Extract the (x, y) coordinate from the center of the cell holding the provided text.  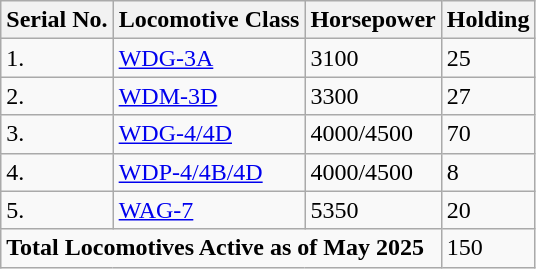
150 (488, 248)
5350 (373, 210)
25 (488, 58)
8 (488, 172)
Holding (488, 20)
1. (57, 58)
4. (57, 172)
20 (488, 210)
Serial No. (57, 20)
70 (488, 134)
WDP-4/4B/4D (209, 172)
WAG-7 (209, 210)
Horsepower (373, 20)
3. (57, 134)
Total Locomotives Active as of May 2025 (221, 248)
2. (57, 96)
Locomotive Class (209, 20)
WDG-4/4D (209, 134)
27 (488, 96)
3100 (373, 58)
3300 (373, 96)
5. (57, 210)
WDM-3D (209, 96)
WDG-3A (209, 58)
